Return [x, y] of the center of cell containing provided text 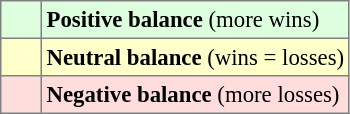
Neutral balance (wins = losses) [195, 57]
Negative balance (more losses) [195, 95]
Positive balance (more wins) [195, 20]
